Return the (X, Y) coordinate for the center point of the cell that contains the specified text.  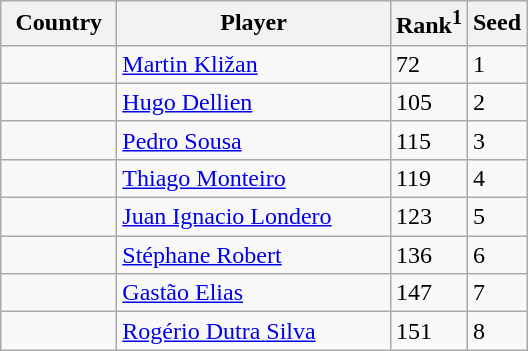
Country (59, 24)
6 (496, 255)
Juan Ignacio Londero (254, 217)
115 (428, 140)
Rogério Dutra Silva (254, 331)
Martin Kližan (254, 64)
Rank1 (428, 24)
136 (428, 255)
123 (428, 217)
Stéphane Robert (254, 255)
2 (496, 102)
4 (496, 178)
72 (428, 64)
1 (496, 64)
147 (428, 293)
Hugo Dellien (254, 102)
Player (254, 24)
8 (496, 331)
7 (496, 293)
Pedro Sousa (254, 140)
Seed (496, 24)
5 (496, 217)
Gastão Elias (254, 293)
151 (428, 331)
105 (428, 102)
Thiago Monteiro (254, 178)
119 (428, 178)
3 (496, 140)
